For the text-containing cell, return its midpoint in [x, y] coordinate format. 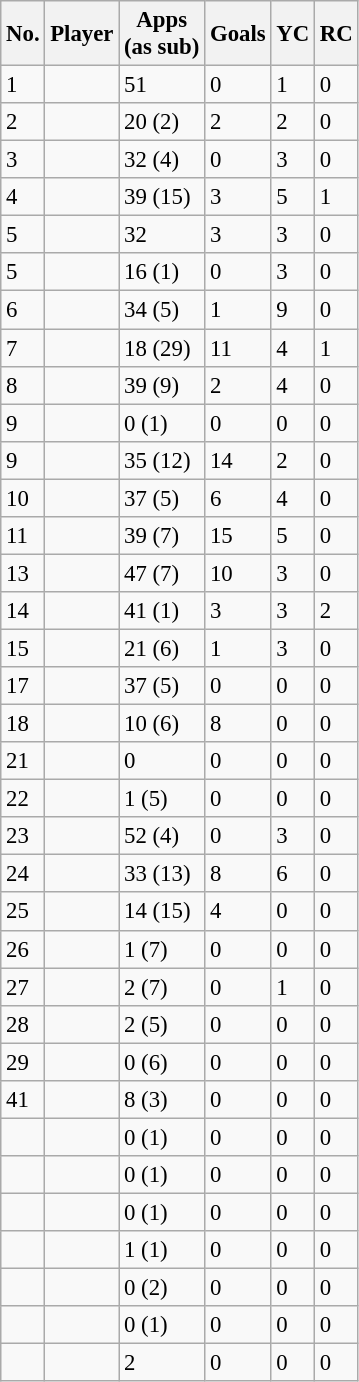
7 [23, 348]
41 (1) [162, 611]
34 (5) [162, 310]
39 (9) [162, 385]
35 (12) [162, 460]
18 (29) [162, 348]
39 (15) [162, 197]
0 (6) [162, 1062]
21 (6) [162, 648]
13 [23, 573]
8 (3) [162, 1100]
18 [23, 724]
26 [23, 949]
Player [82, 34]
Goals [238, 34]
16 (1) [162, 273]
27 [23, 987]
1 (1) [162, 1250]
32 [162, 235]
RC [336, 34]
52 (4) [162, 836]
17 [23, 686]
20 (2) [162, 122]
21 [23, 761]
29 [23, 1062]
1 (5) [162, 799]
23 [23, 836]
41 [23, 1100]
14 (15) [162, 912]
Apps(as sub) [162, 34]
2 (5) [162, 1024]
YC [293, 34]
No. [23, 34]
33 (13) [162, 874]
24 [23, 874]
51 [162, 85]
0 (2) [162, 1288]
22 [23, 799]
39 (7) [162, 536]
2 (7) [162, 987]
1 (7) [162, 949]
25 [23, 912]
28 [23, 1024]
47 (7) [162, 573]
10 (6) [162, 724]
32 (4) [162, 160]
